Find where the given text appears and provide that cell's center as (x, y) coordinate. 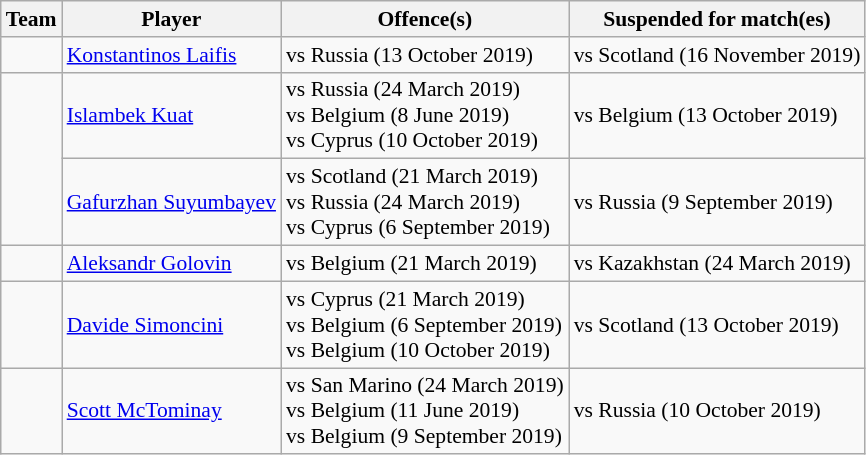
vs Belgium (13 October 2019) (718, 116)
vs Scotland (21 March 2019) vs Russia (24 March 2019) vs Cyprus (6 September 2019) (425, 202)
vs Russia (10 October 2019) (718, 412)
vs Cyprus (21 March 2019) vs Belgium (6 September 2019) vs Belgium (10 October 2019) (425, 324)
Davide Simoncini (172, 324)
Islambek Kuat (172, 116)
vs Russia (13 October 2019) (425, 55)
Gafurzhan Suyumbayev (172, 202)
vs Belgium (21 March 2019) (425, 264)
Konstantinos Laifis (172, 55)
vs Scotland (16 November 2019) (718, 55)
vs Russia (24 March 2019) vs Belgium (8 June 2019) vs Cyprus (10 October 2019) (425, 116)
Team (32, 19)
vs Russia (9 September 2019) (718, 202)
vs San Marino (24 March 2019) vs Belgium (11 June 2019) vs Belgium (9 September 2019) (425, 412)
Player (172, 19)
Scott McTominay (172, 412)
Aleksandr Golovin (172, 264)
Offence(s) (425, 19)
Suspended for match(es) (718, 19)
vs Scotland (13 October 2019) (718, 324)
vs Kazakhstan (24 March 2019) (718, 264)
